Return [X, Y] of the center of cell containing provided text 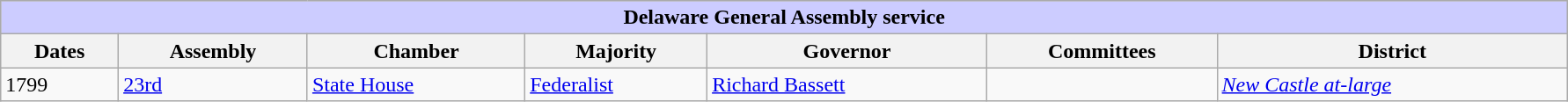
Governor [847, 51]
Committees [1102, 51]
Assembly [213, 51]
Dates [60, 51]
Federalist [616, 84]
1799 [60, 84]
Majority [616, 51]
Richard Bassett [847, 84]
Chamber [415, 51]
23rd [213, 84]
New Castle at-large [1392, 84]
State House [415, 84]
Delaware General Assembly service [785, 18]
District [1392, 51]
